Pinpoint the cell where the given text exists, returning its [X, Y] midpoint coordinate. 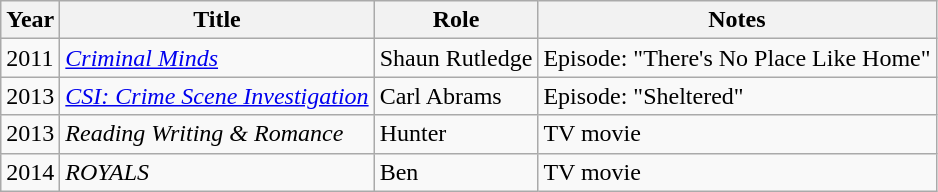
ROYALS [217, 172]
Notes [737, 20]
Reading Writing & Romance [217, 134]
Title [217, 20]
Year [30, 20]
Episode: "There's No Place Like Home" [737, 58]
Hunter [456, 134]
Ben [456, 172]
2011 [30, 58]
Criminal Minds [217, 58]
CSI: Crime Scene Investigation [217, 96]
Episode: "Sheltered" [737, 96]
Role [456, 20]
Shaun Rutledge [456, 58]
2014 [30, 172]
Carl Abrams [456, 96]
